Provide the (X, Y) coordinate of the cell's center where the given text is located.  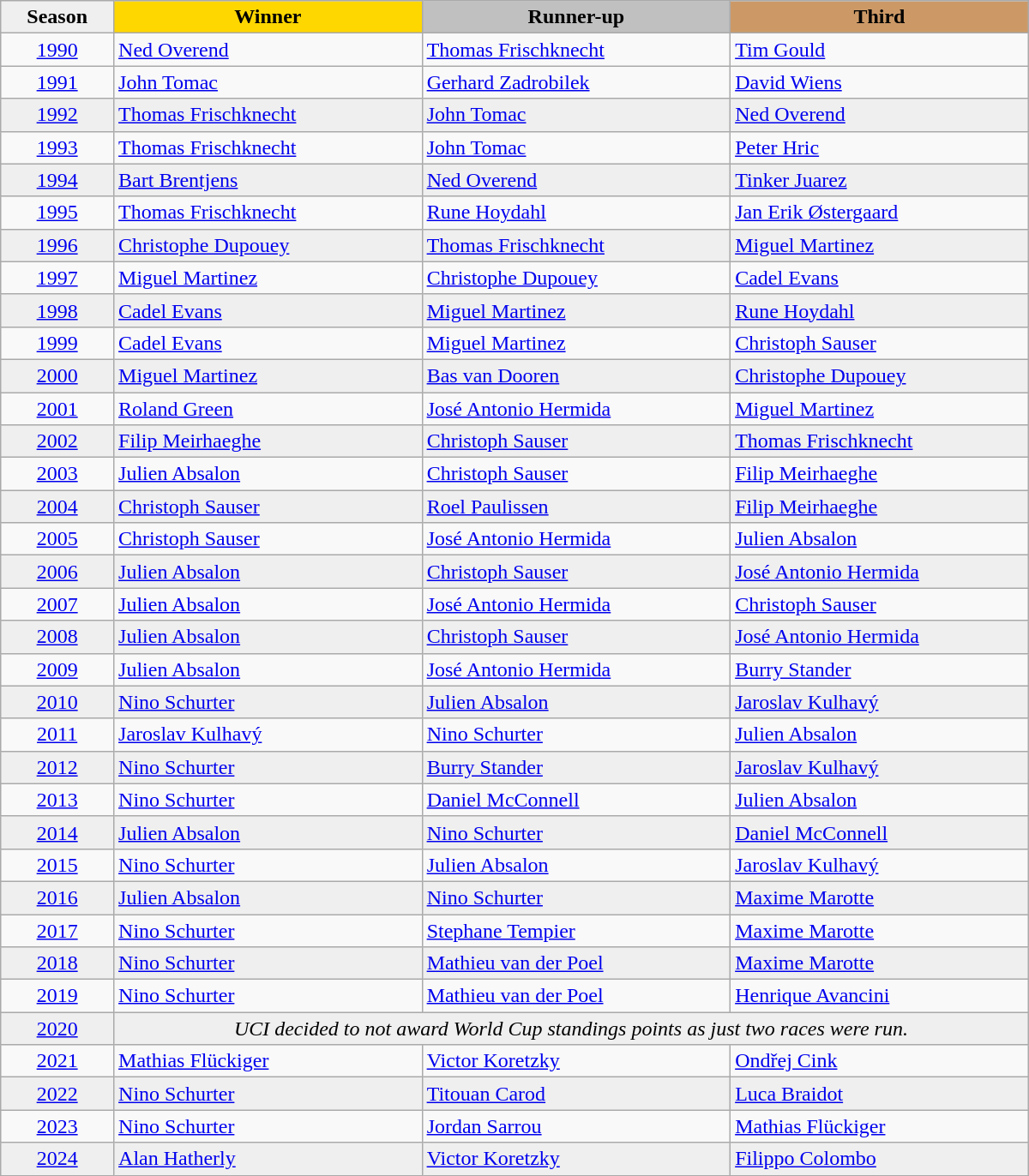
2013 (57, 800)
Tinker Juarez (880, 180)
2014 (57, 832)
Bas van Dooren (576, 375)
Jan Erik Østergaard (880, 213)
1993 (57, 147)
Gerhard Zadrobilek (576, 82)
2021 (57, 1061)
1995 (57, 213)
Roland Green (268, 409)
Stephane Tempier (576, 930)
Roel Paulissen (576, 507)
Titouan Carod (576, 1094)
1998 (57, 310)
Alan Hatherly (268, 1159)
1992 (57, 115)
Bart Brentjens (268, 180)
Winner (268, 17)
1990 (57, 50)
1997 (57, 278)
2017 (57, 930)
2000 (57, 375)
2004 (57, 507)
2011 (57, 735)
1999 (57, 343)
UCI decided to not award World Cup standings points as just two races were run. (571, 1029)
1994 (57, 180)
2002 (57, 441)
Luca Braidot (880, 1094)
2024 (57, 1159)
Tim Gould (880, 50)
2010 (57, 702)
Season (57, 17)
2020 (57, 1029)
2003 (57, 474)
2015 (57, 865)
Filippo Colombo (880, 1159)
Peter Hric (880, 147)
2016 (57, 897)
Third (880, 17)
2007 (57, 604)
2006 (57, 572)
Runner-up (576, 17)
2012 (57, 767)
Ondřej Cink (880, 1061)
2008 (57, 637)
2023 (57, 1126)
2019 (57, 996)
Jordan Sarrou (576, 1126)
2022 (57, 1094)
2005 (57, 539)
2018 (57, 963)
1991 (57, 82)
2001 (57, 409)
Henrique Avancini (880, 996)
1996 (57, 245)
David Wiens (880, 82)
2009 (57, 669)
